Locate the cell with the specified text and output its (x, y) center coordinate. 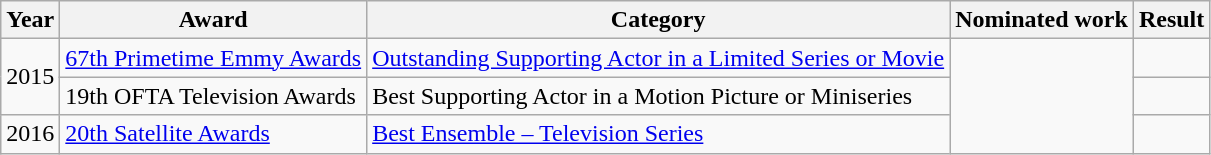
Best Ensemble – Television Series (658, 134)
Year (30, 20)
Nominated work (1042, 20)
2016 (30, 134)
Best Supporting Actor in a Motion Picture or Miniseries (658, 96)
2015 (30, 77)
Result (1171, 20)
20th Satellite Awards (214, 134)
Award (214, 20)
19th OFTA Television Awards (214, 96)
Category (658, 20)
67th Primetime Emmy Awards (214, 58)
Outstanding Supporting Actor in a Limited Series or Movie (658, 58)
